Search for the cell housing the specified text and yield its (X, Y) center coordinate. 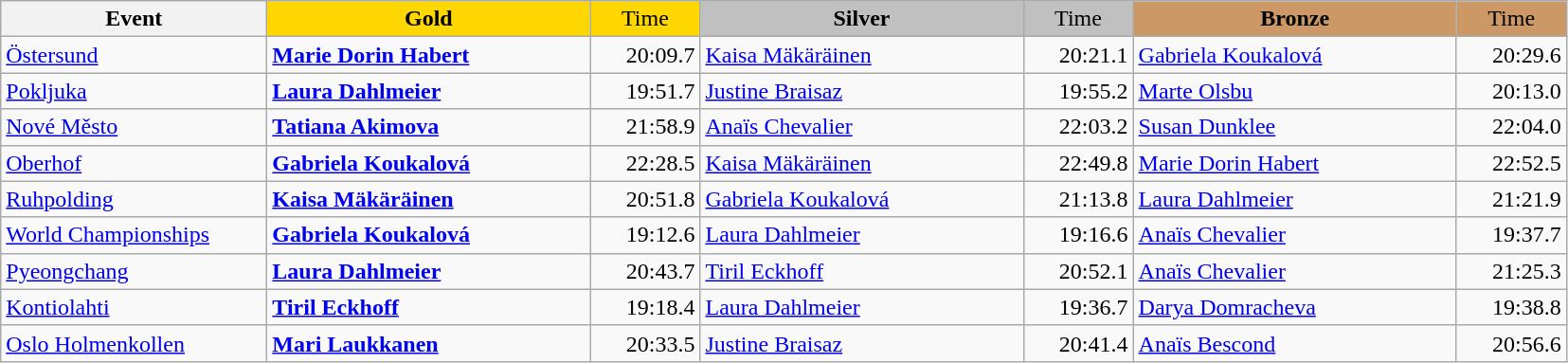
20:43.7 (645, 271)
Susan Dunklee (1294, 127)
20:51.8 (645, 199)
21:13.8 (1078, 199)
19:55.2 (1078, 91)
Oslo Holmenkollen (135, 343)
20:56.6 (1511, 343)
Anaïs Bescond (1294, 343)
Kontiolahti (135, 307)
21:21.9 (1511, 199)
20:33.5 (645, 343)
Gold (428, 19)
Mari Laukkanen (428, 343)
Tatiana Akimova (428, 127)
20:41.4 (1078, 343)
World Championships (135, 235)
22:28.5 (645, 163)
19:51.7 (645, 91)
Pyeongchang (135, 271)
Marte Olsbu (1294, 91)
Östersund (135, 55)
20:21.1 (1078, 55)
21:58.9 (645, 127)
Nové Město (135, 127)
19:12.6 (645, 235)
19:38.8 (1511, 307)
19:18.4 (645, 307)
Oberhof (135, 163)
Silver (862, 19)
Pokljuka (135, 91)
22:52.5 (1511, 163)
20:29.6 (1511, 55)
19:36.7 (1078, 307)
Bronze (1294, 19)
Darya Domracheva (1294, 307)
19:16.6 (1078, 235)
20:52.1 (1078, 271)
20:09.7 (645, 55)
22:04.0 (1511, 127)
19:37.7 (1511, 235)
Ruhpolding (135, 199)
20:13.0 (1511, 91)
21:25.3 (1511, 271)
22:49.8 (1078, 163)
22:03.2 (1078, 127)
Event (135, 19)
